Capture the cell that displays the provided text and extract its [X, Y] central coordinate. 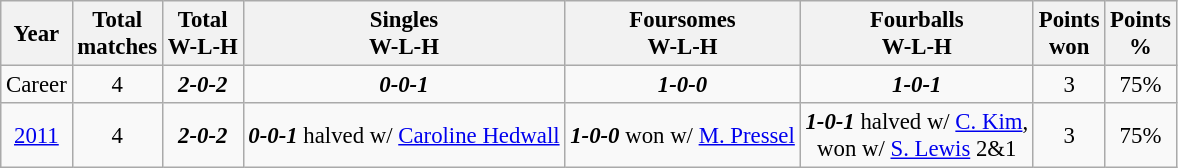
Totalmatches [117, 34]
Points% [1140, 34]
Pointswon [1068, 34]
TotalW-L-H [202, 34]
0-0-1 halved w/ Caroline Hedwall [404, 136]
1-0-0 won w/ M. Pressel [682, 136]
SinglesW-L-H [404, 34]
2011 [36, 136]
1-0-1 [916, 85]
FoursomesW-L-H [682, 34]
FourballsW-L-H [916, 34]
Career [36, 85]
1-0-1 halved w/ C. Kim,won w/ S. Lewis 2&1 [916, 136]
1-0-0 [682, 85]
Year [36, 34]
0-0-1 [404, 85]
